Find where the given text appears and provide that cell's center as (X, Y) coordinate. 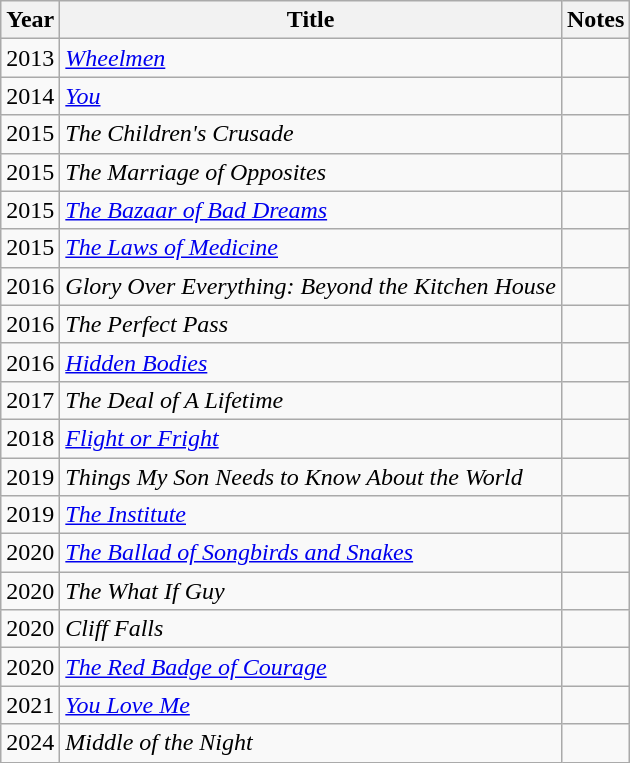
The Laws of Medicine (311, 248)
Wheelmen (311, 58)
2018 (30, 438)
You Love Me (311, 705)
The Deal of A Lifetime (311, 400)
The Institute (311, 515)
You (311, 96)
2021 (30, 705)
The Ballad of Songbirds and Snakes (311, 553)
Middle of the Night (311, 743)
Title (311, 20)
Cliff Falls (311, 629)
The Children's Crusade (311, 134)
Year (30, 20)
The What If Guy (311, 591)
Notes (595, 20)
Glory Over Everything: Beyond the Kitchen House (311, 286)
2014 (30, 96)
2013 (30, 58)
Flight or Fright (311, 438)
2017 (30, 400)
Hidden Bodies (311, 362)
Things My Son Needs to Know About the World (311, 477)
The Perfect Pass (311, 324)
The Bazaar of Bad Dreams (311, 210)
2024 (30, 743)
The Marriage of Opposites (311, 172)
The Red Badge of Courage (311, 667)
